Find where the given text appears and provide that cell's center as (x, y) coordinate. 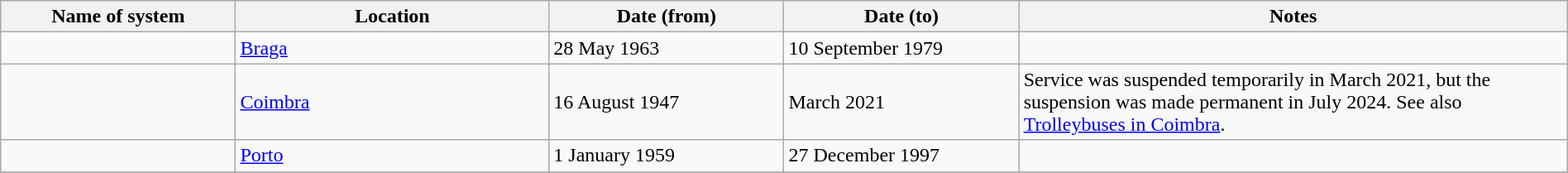
Date (from) (667, 17)
Service was suspended temporarily in March 2021, but the suspension was made permanent in July 2024. See also Trolleybuses in Coimbra. (1293, 102)
Notes (1293, 17)
Coimbra (392, 102)
Porto (392, 156)
16 August 1947 (667, 102)
Braga (392, 48)
Name of system (118, 17)
March 2021 (901, 102)
1 January 1959 (667, 156)
Location (392, 17)
10 September 1979 (901, 48)
Date (to) (901, 17)
28 May 1963 (667, 48)
27 December 1997 (901, 156)
